Return (X, Y) of the center of cell containing provided text 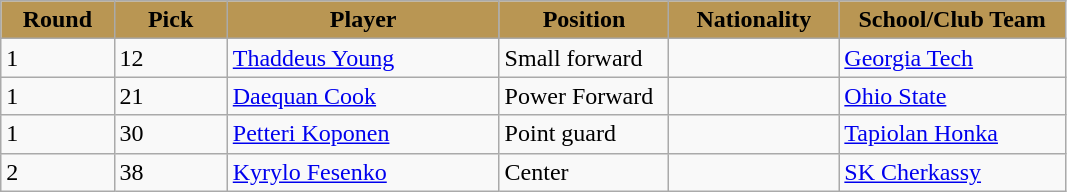
Position (584, 20)
21 (170, 96)
Player (363, 20)
2 (58, 172)
Power Forward (584, 96)
Center (584, 172)
30 (170, 134)
Kyrylo Fesenko (363, 172)
Daequan Cook (363, 96)
Point guard (584, 134)
38 (170, 172)
School/Club Team (952, 20)
Nationality (754, 20)
SK Cherkassy (952, 172)
12 (170, 58)
Small forward (584, 58)
Round (58, 20)
Thaddeus Young (363, 58)
Ohio State (952, 96)
Pick (170, 20)
Petteri Koponen (363, 134)
Tapiolan Honka (952, 134)
Georgia Tech (952, 58)
